Pinpoint the cell where the given text exists, returning its [X, Y] midpoint coordinate. 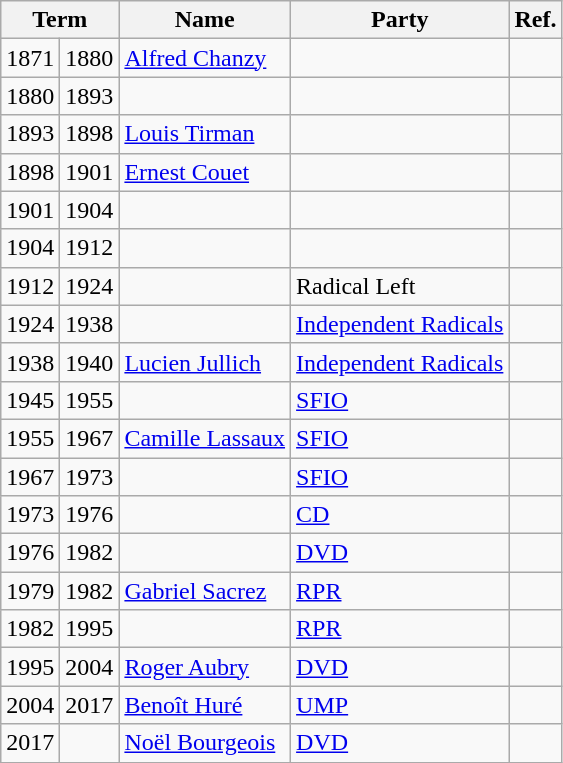
Ref. [536, 20]
1979 [30, 591]
Radical Left [400, 286]
Lucien Jullich [205, 362]
Roger Aubry [205, 667]
1940 [90, 362]
Noël Bourgeois [205, 743]
Benoît Huré [205, 705]
UMP [400, 705]
Gabriel Sacrez [205, 591]
1945 [30, 400]
Ernest Couet [205, 172]
Party [400, 20]
CD [400, 515]
Alfred Chanzy [205, 58]
Name [205, 20]
Camille Lassaux [205, 438]
Term [60, 20]
1871 [30, 58]
Louis Tirman [205, 134]
